Provide the [X, Y] coordinate of the cell's center where the given text is located.  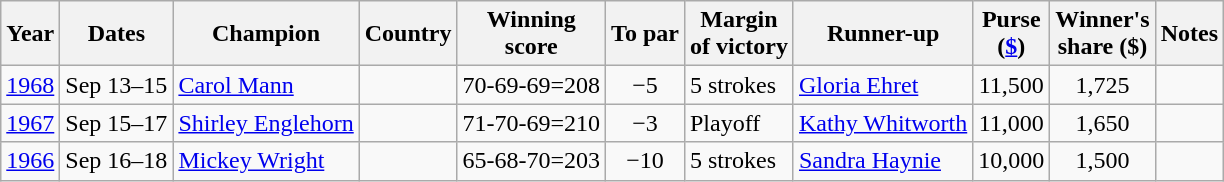
Runner-up [882, 34]
1,725 [1102, 85]
Mickey Wright [266, 161]
Sep 13–15 [116, 85]
−3 [646, 123]
Kathy Whitworth [882, 123]
−10 [646, 161]
1,650 [1102, 123]
10,000 [1012, 161]
Purse($) [1012, 34]
1968 [30, 85]
Sep 15–17 [116, 123]
11,000 [1012, 123]
Sep 16–18 [116, 161]
Playoff [738, 123]
Country [408, 34]
Winningscore [532, 34]
Dates [116, 34]
71-70-69=210 [532, 123]
65-68-70=203 [532, 161]
Winner'sshare ($) [1102, 34]
To par [646, 34]
1967 [30, 123]
Carol Mann [266, 85]
−5 [646, 85]
Champion [266, 34]
Notes [1189, 34]
Marginof victory [738, 34]
Shirley Englehorn [266, 123]
11,500 [1012, 85]
70-69-69=208 [532, 85]
1,500 [1102, 161]
Year [30, 34]
Gloria Ehret [882, 85]
Sandra Haynie [882, 161]
1966 [30, 161]
